Scan for the cell matching the given text and deliver its [x, y] coordinate at center. 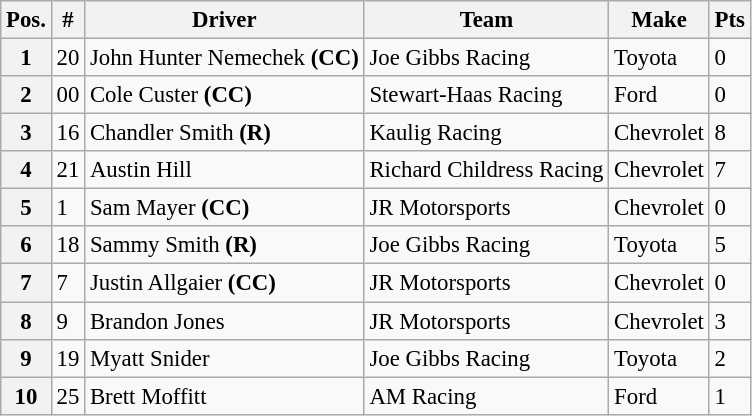
Myatt Snider [224, 358]
16 [68, 133]
Kaulig Racing [486, 133]
Driver [224, 20]
John Hunter Nemechek (CC) [224, 58]
25 [68, 396]
Pts [730, 20]
00 [68, 95]
# [68, 20]
10 [26, 396]
Brett Moffitt [224, 396]
Justin Allgaier (CC) [224, 283]
6 [26, 245]
Sammy Smith (R) [224, 245]
Cole Custer (CC) [224, 95]
4 [26, 170]
21 [68, 170]
Make [659, 20]
Stewart-Haas Racing [486, 95]
Brandon Jones [224, 321]
AM Racing [486, 396]
Pos. [26, 20]
Sam Mayer (CC) [224, 208]
20 [68, 58]
Team [486, 20]
Richard Childress Racing [486, 170]
Austin Hill [224, 170]
19 [68, 358]
Chandler Smith (R) [224, 133]
18 [68, 245]
